Provide the (x, y) coordinate of the cell's center where the given text is located.  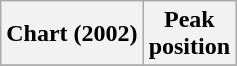
Chart (2002) (72, 34)
Peakposition (189, 34)
